Identify which cell holds the provided text, then report its [x, y] central coordinate. 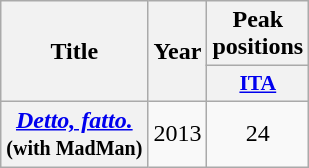
24 [258, 134]
Detto, fatto.(with MadMan) [74, 134]
Title [74, 52]
Peak positions [258, 34]
Year [178, 52]
ITA [258, 84]
2013 [178, 134]
